Provide the [x, y] coordinate of the cell's center where the given text is located.  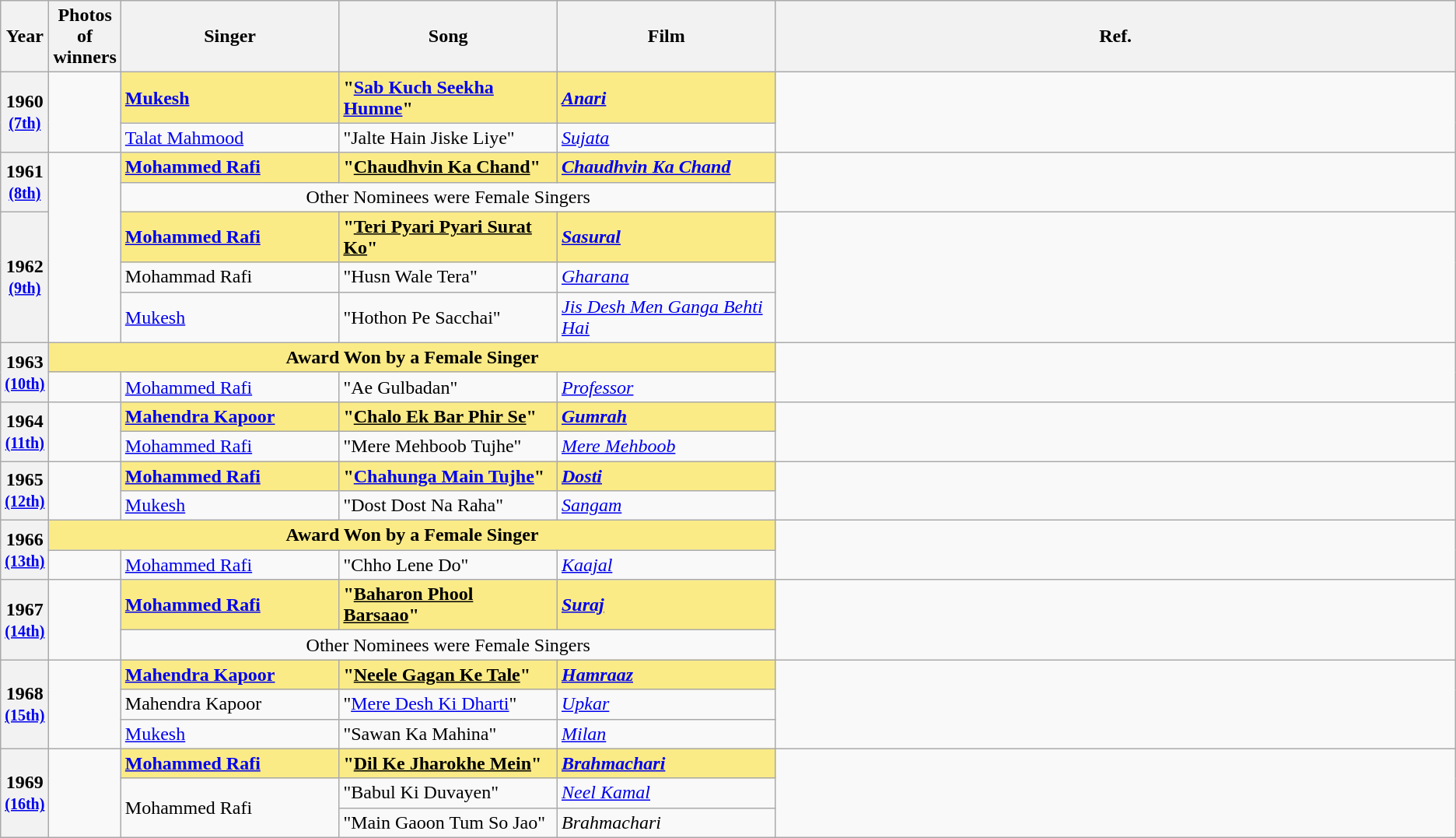
Sasural [666, 237]
Professor [666, 387]
1961 (8th) [25, 182]
"Dil Ke Jharokhe Mein" [448, 763]
1963 (10th) [25, 372]
"Sawan Ka Mahina" [448, 734]
"Baharon Phool Barsaao" [448, 605]
"Main Gaoon Tum So Jao" [448, 822]
"Mere Desh Ki Dharti" [448, 704]
1966 (13th) [25, 550]
"Neele Gagan Ke Tale" [448, 675]
"Babul Ki Duvayen" [448, 793]
"Chho Lene Do" [448, 565]
1965 (12th) [25, 490]
"Hothon Pe Sacchai" [448, 317]
1968 (15th) [25, 704]
1960 (7th) [25, 112]
Talat Mahmood [230, 138]
Anari [666, 98]
"Sab Kuch Seekha Humne" [448, 98]
1969 (16th) [25, 793]
Upkar [666, 704]
"Ae Gulbadan" [448, 387]
Film [666, 37]
"Chaudhvin Ka Chand" [448, 167]
"Jalte Hain Jiske Liye" [448, 138]
Mohammad Rafi [230, 277]
Hamraaz [666, 675]
Dosti [666, 475]
Sujata [666, 138]
"Chahunga Main Tujhe" [448, 475]
Year [25, 37]
Gumrah [666, 416]
"Dost Dost Na Raha" [448, 506]
1962 (9th) [25, 277]
1967 (14th) [25, 619]
Mere Mehboob [666, 446]
Sangam [666, 506]
Song [448, 37]
1964 (11th) [25, 431]
Singer [230, 37]
Gharana [666, 277]
Ref. [1115, 37]
Jis Desh Men Ganga Behti Hai [666, 317]
Photos of winners [85, 37]
Neel Kamal [666, 793]
"Teri Pyari Pyari Surat Ko" [448, 237]
"Mere Mehboob Tujhe" [448, 446]
Suraj [666, 605]
Chaudhvin Ka Chand [666, 167]
Milan [666, 734]
"Husn Wale Tera" [448, 277]
"Chalo Ek Bar Phir Se" [448, 416]
Kaajal [666, 565]
